Determine the [x, y] coordinate at the center of the cell enclosing the given text.  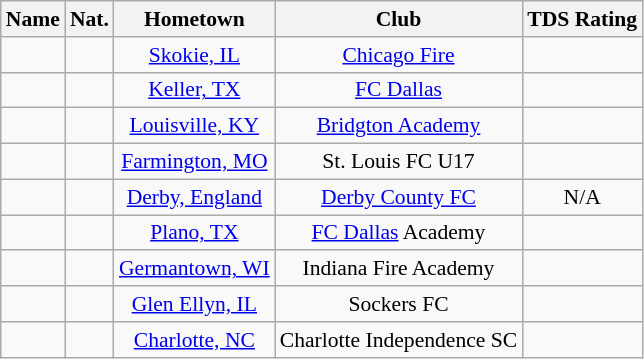
N/A [582, 197]
Farmington, MO [194, 162]
Keller, TX [194, 90]
Skokie, IL [194, 55]
Plano, TX [194, 233]
Bridgton Academy [399, 126]
FC Dallas [399, 90]
FC Dallas Academy [399, 233]
Sockers FC [399, 304]
Indiana Fire Academy [399, 269]
Derby County FC [399, 197]
Derby, England [194, 197]
Louisville, KY [194, 126]
Germantown, WI [194, 269]
Name [33, 19]
Charlotte Independence SC [399, 340]
Club [399, 19]
Nat. [90, 19]
Charlotte, NC [194, 340]
St. Louis FC U17 [399, 162]
Chicago Fire [399, 55]
TDS Rating [582, 19]
Hometown [194, 19]
Glen Ellyn, IL [194, 304]
